Locate the cell with the specified text and output its (X, Y) center coordinate. 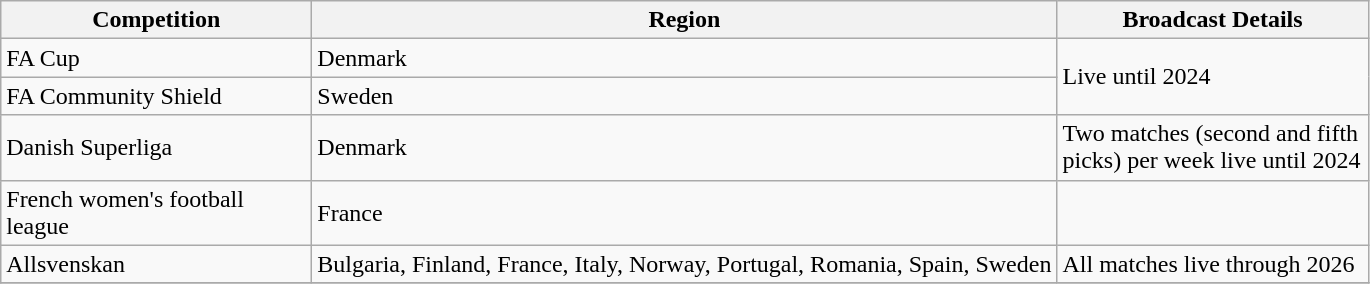
Region (684, 20)
Live until 2024 (1212, 77)
Two matches (second and fifth picks) per week live until 2024 (1212, 148)
Competition (156, 20)
FA Cup (156, 58)
All matches live through 2026 (1212, 264)
Sweden (684, 96)
Bulgaria, Finland, France, Italy, Norway, Portugal, Romania, Spain, Sweden (684, 264)
Allsvenskan (156, 264)
FA Community Shield (156, 96)
Danish Superliga (156, 148)
France (684, 212)
Broadcast Details (1212, 20)
French women's football league (156, 212)
